For the text-containing cell, return its midpoint in (x, y) coordinate format. 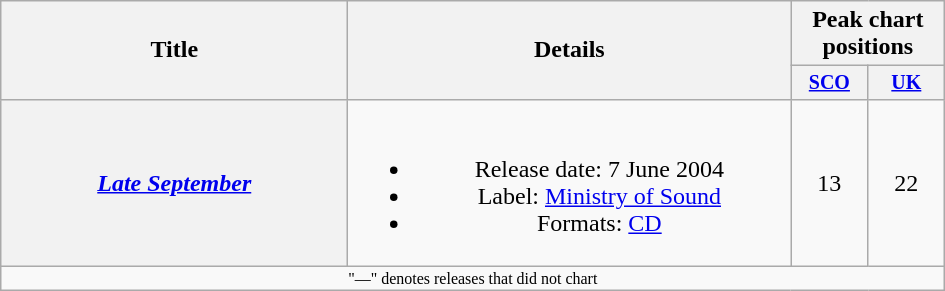
13 (830, 182)
Details (570, 50)
SCO (830, 82)
Title (174, 50)
Late September (174, 182)
"—" denotes releases that did not chart (473, 278)
Peak chart positions (868, 34)
Release date: 7 June 2004Label: Ministry of SoundFormats: CD (570, 182)
22 (906, 182)
UK (906, 82)
